Return the (x, y) coordinate for the center point of the cell that contains the specified text.  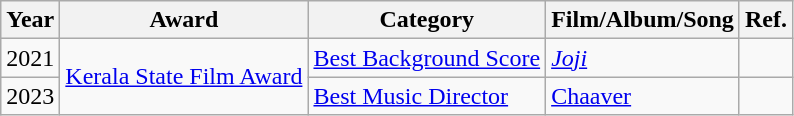
Award (184, 20)
Film/Album/Song (643, 20)
Joji (643, 58)
Ref. (766, 20)
Best Music Director (427, 96)
Chaaver (643, 96)
2023 (30, 96)
2021 (30, 58)
Best Background Score (427, 58)
Kerala State Film Award (184, 77)
Year (30, 20)
Category (427, 20)
